Provide the [X, Y] coordinate of the cell's center where the given text is located.  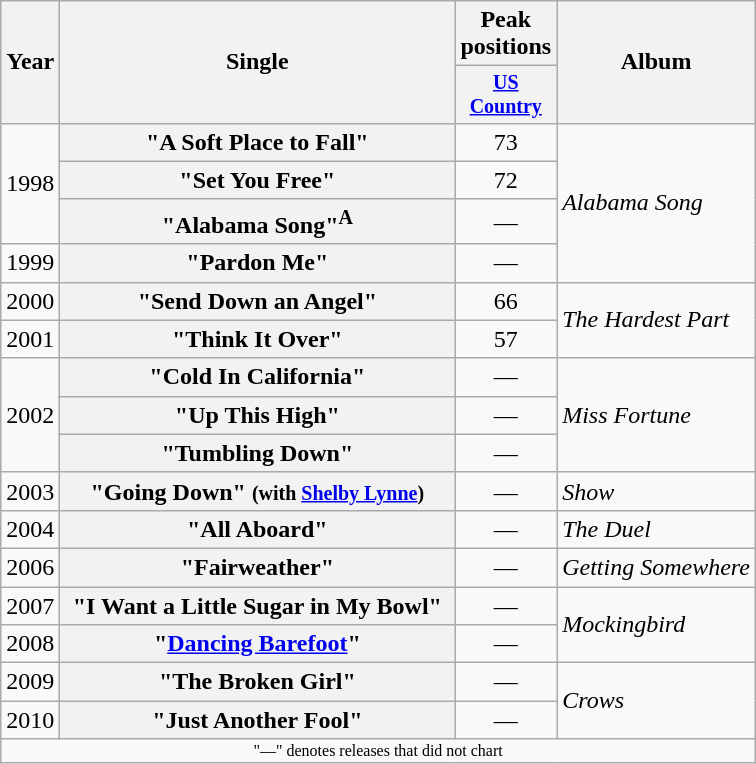
Show [656, 491]
2004 [30, 529]
2008 [30, 644]
2006 [30, 567]
1999 [30, 263]
"I Want a Little Sugar in My Bowl" [258, 606]
"Up This High" [258, 415]
"Send Down an Angel" [258, 301]
US Country [506, 94]
Miss Fortune [656, 415]
Getting Somewhere [656, 567]
Alabama Song [656, 202]
"Fairweather" [258, 567]
Crows [656, 701]
Peak positions [506, 34]
"Think It Over" [258, 339]
2009 [30, 682]
Album [656, 62]
2003 [30, 491]
Single [258, 62]
"Going Down" (with Shelby Lynne) [258, 491]
"All Aboard" [258, 529]
The Hardest Part [656, 320]
57 [506, 339]
"—" denotes releases that did not chart [378, 751]
66 [506, 301]
"Pardon Me" [258, 263]
"Tumbling Down" [258, 453]
Mockingbird [656, 625]
"Alabama Song"A [258, 222]
2001 [30, 339]
2007 [30, 606]
"Dancing Barefoot" [258, 644]
1998 [30, 184]
The Duel [656, 529]
"Set You Free" [258, 180]
73 [506, 142]
"A Soft Place to Fall" [258, 142]
2010 [30, 720]
"Just Another Fool" [258, 720]
Year [30, 62]
2000 [30, 301]
72 [506, 180]
"Cold In California" [258, 377]
"The Broken Girl" [258, 682]
2002 [30, 415]
